Determine the (x, y) coordinate at the center of the cell enclosing the given text.  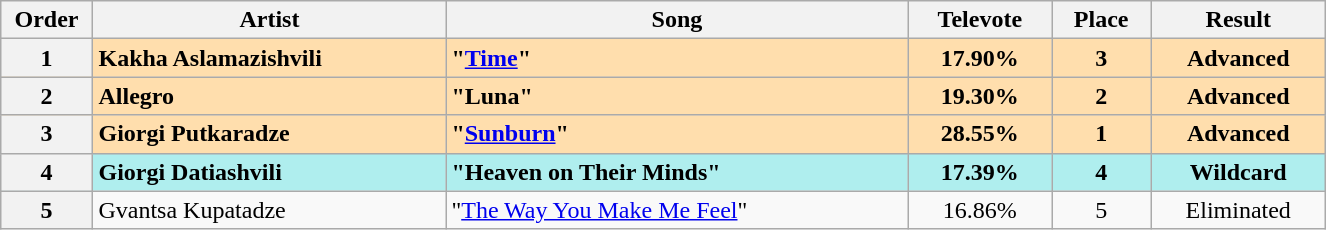
Place (1102, 20)
"Time" (677, 58)
Order (46, 20)
Gvantsa Kupatadze (270, 210)
19.30% (980, 96)
"The Way You Make Me Feel" (677, 210)
17.39% (980, 172)
Kakha Aslamazishvili (270, 58)
Result (1238, 20)
Televote (980, 20)
Giorgi Datiashvili (270, 172)
Eliminated (1238, 210)
16.86% (980, 210)
"Luna" (677, 96)
"Sunburn" (677, 134)
17.90% (980, 58)
Artist (270, 20)
Wildcard (1238, 172)
Allegro (270, 96)
Giorgi Putkaradze (270, 134)
28.55% (980, 134)
"Heaven on Their Minds" (677, 172)
Song (677, 20)
